Scan for the cell matching the given text and deliver its [x, y] coordinate at center. 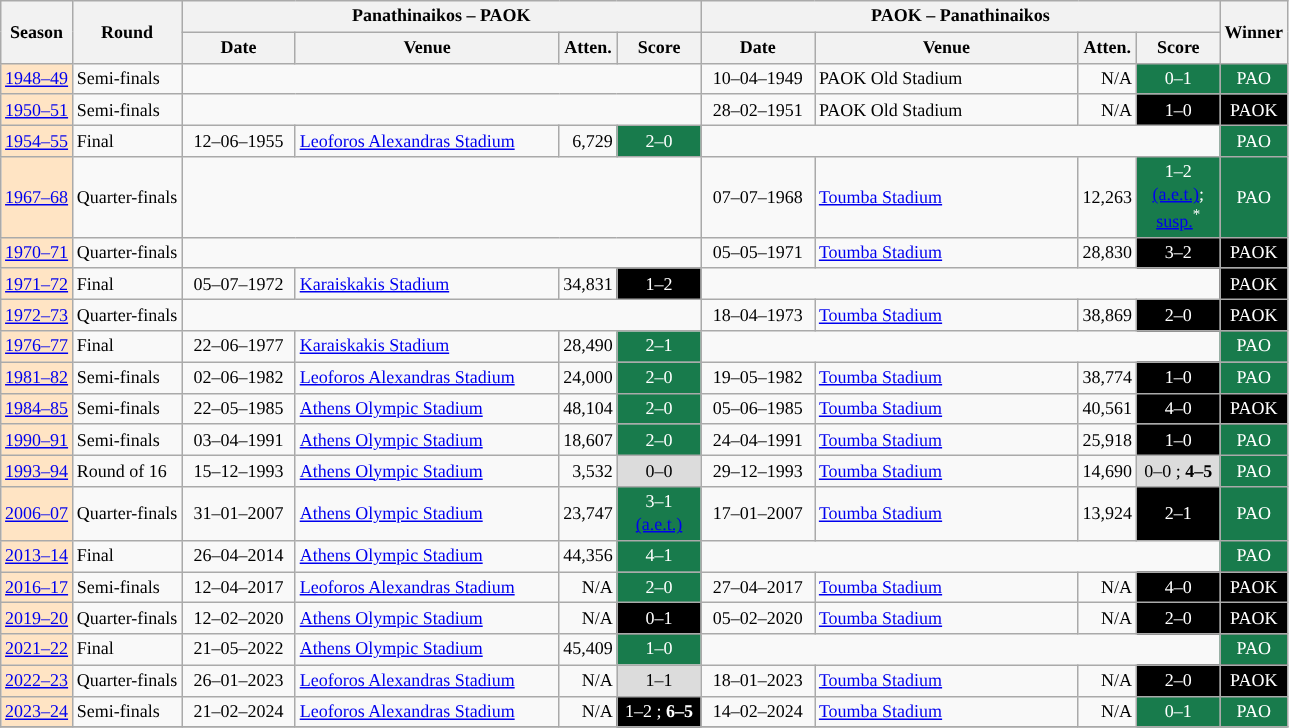
31–01–2007 [239, 514]
24,000 [588, 378]
07–07–1968 [758, 198]
3,532 [588, 470]
29–12–1993 [758, 470]
22–05–1985 [239, 408]
1976–77 [37, 346]
05–06–1985 [758, 408]
1967–68 [37, 198]
28,830 [1107, 252]
0–0 ; 4–5 [1178, 470]
21–02–2024 [239, 712]
Round [126, 32]
44,356 [588, 556]
4–1 [659, 556]
15–12–1993 [239, 470]
18–01–2023 [758, 680]
2019–20 [37, 618]
2023–24 [37, 712]
1972–73 [37, 316]
40,561 [1107, 408]
3–1 (a.e.t.) [659, 514]
1–2 [659, 284]
Panathinaikos – PAOK [442, 16]
28–02–1951 [758, 110]
1981–82 [37, 378]
05–05–1971 [758, 252]
1970–71 [37, 252]
18,607 [588, 440]
1–2 ; 6–5 [659, 712]
1971–72 [37, 284]
2006–07 [37, 514]
05–02–2020 [758, 618]
Winner [1254, 32]
24–04–1991 [758, 440]
12–04–2017 [239, 588]
12,263 [1107, 198]
Season [37, 32]
10–04–1949 [758, 78]
PAOK – Panathinaikos [960, 16]
21–05–2022 [239, 650]
22–06–1977 [239, 346]
12–02–2020 [239, 618]
34,831 [588, 284]
27–04–2017 [758, 588]
45,409 [588, 650]
05–07–1972 [239, 284]
2022–23 [37, 680]
14–02–2024 [758, 712]
0–0 [659, 470]
48,104 [588, 408]
18–04–1973 [758, 316]
6,729 [588, 140]
25,918 [1107, 440]
1984–85 [37, 408]
03–04–1991 [239, 440]
1–2 (a.e.t.); susp.* [1178, 198]
2021–22 [37, 650]
14,690 [1107, 470]
12–06–1955 [239, 140]
Round of 16 [126, 470]
13,924 [1107, 514]
38,774 [1107, 378]
19–05–1982 [758, 378]
23,747 [588, 514]
2013–14 [37, 556]
1948–49 [37, 78]
2016–17 [37, 588]
3–2 [1178, 252]
1954–55 [37, 140]
26–01–2023 [239, 680]
02–06–1982 [239, 378]
1–1 [659, 680]
17–01–2007 [758, 514]
1993–94 [37, 470]
28,490 [588, 346]
26–04–2014 [239, 556]
1950–51 [37, 110]
38,869 [1107, 316]
1990–91 [37, 440]
